From the cell containing the given text, extract its center point as (x, y) coordinate. 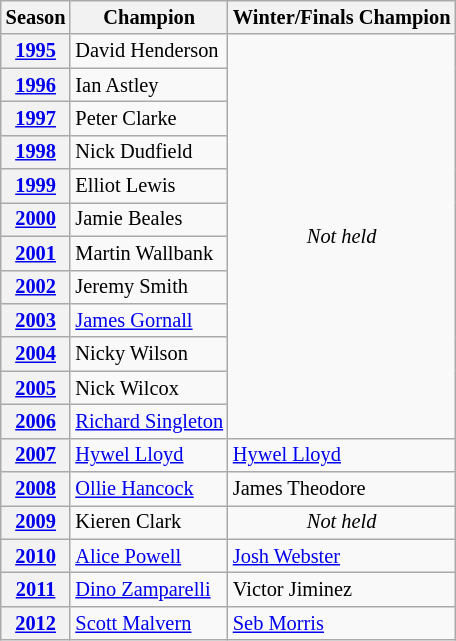
Season (36, 17)
2002 (36, 287)
2009 (36, 522)
Ollie Hancock (148, 489)
Scott Malvern (148, 623)
1996 (36, 85)
Alice Powell (148, 556)
James Theodore (342, 489)
2003 (36, 320)
2008 (36, 489)
2001 (36, 253)
2006 (36, 421)
Dino Zamparelli (148, 589)
Richard Singleton (148, 421)
James Gornall (148, 320)
Jamie Beales (148, 219)
2011 (36, 589)
Martin Wallbank (148, 253)
2005 (36, 388)
2012 (36, 623)
1997 (36, 118)
Champion (148, 17)
Victor Jiminez (342, 589)
Ian Astley (148, 85)
2010 (36, 556)
Josh Webster (342, 556)
Peter Clarke (148, 118)
Nicky Wilson (148, 354)
Seb Morris (342, 623)
Winter/Finals Champion (342, 17)
Nick Dudfield (148, 152)
2007 (36, 455)
Jeremy Smith (148, 287)
1999 (36, 186)
1998 (36, 152)
Nick Wilcox (148, 388)
1995 (36, 51)
Elliot Lewis (148, 186)
2000 (36, 219)
2004 (36, 354)
David Henderson (148, 51)
Kieren Clark (148, 522)
